Extract the (x, y) coordinate from the center of the cell holding the provided text.  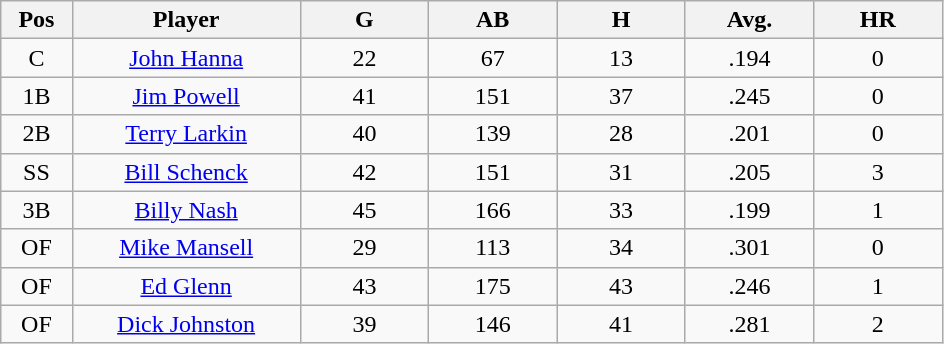
Dick Johnston (186, 324)
.301 (749, 248)
113 (493, 248)
166 (493, 210)
.281 (749, 324)
22 (364, 58)
1B (36, 96)
3 (878, 172)
29 (364, 248)
John Hanna (186, 58)
13 (621, 58)
AB (493, 20)
H (621, 20)
G (364, 20)
2B (36, 134)
2 (878, 324)
.205 (749, 172)
.194 (749, 58)
33 (621, 210)
.246 (749, 286)
37 (621, 96)
SS (36, 172)
Jim Powell (186, 96)
Terry Larkin (186, 134)
31 (621, 172)
42 (364, 172)
Avg. (749, 20)
C (36, 58)
45 (364, 210)
Pos (36, 20)
28 (621, 134)
139 (493, 134)
39 (364, 324)
34 (621, 248)
67 (493, 58)
40 (364, 134)
.245 (749, 96)
Bill Schenck (186, 172)
Mike Mansell (186, 248)
.199 (749, 210)
Billy Nash (186, 210)
146 (493, 324)
Ed Glenn (186, 286)
3B (36, 210)
Player (186, 20)
HR (878, 20)
.201 (749, 134)
175 (493, 286)
